Identify which cell holds the provided text, then report its (x, y) central coordinate. 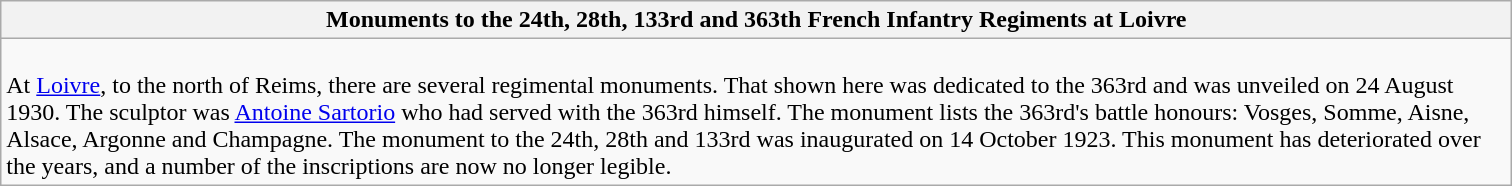
Monuments to the 24th, 28th, 133rd and 363th French Infantry Regiments at Loivre (756, 20)
